Detect which cell encompasses the target text, then output its (X, Y) center coordinate. 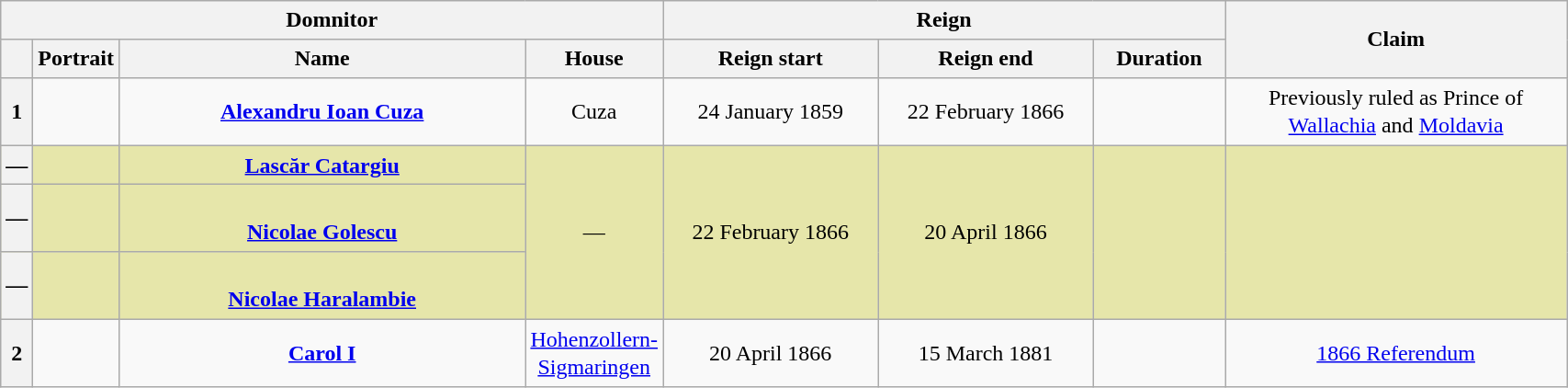
Domnitor (333, 20)
Nicolae Golescu (321, 219)
2 (17, 353)
Previously ruled as Prince of Wallachia and Moldavia (1396, 112)
Cuza (594, 112)
Lascăr Catargiu (321, 165)
House (594, 59)
Reign start (771, 59)
Carol I (321, 353)
15 March 1881 (986, 353)
1 (17, 112)
Alexandru Ioan Cuza (321, 112)
Nicolae Haralambie (321, 285)
Portrait (76, 59)
1866 Referendum (1396, 353)
Name (321, 59)
Hohenzollern-Sigmaringen (594, 353)
Reign end (986, 59)
24 January 1859 (771, 112)
Claim (1396, 40)
Duration (1159, 59)
Reign (944, 20)
